Determine the [X, Y] coordinate at the center of the cell enclosing the given text.  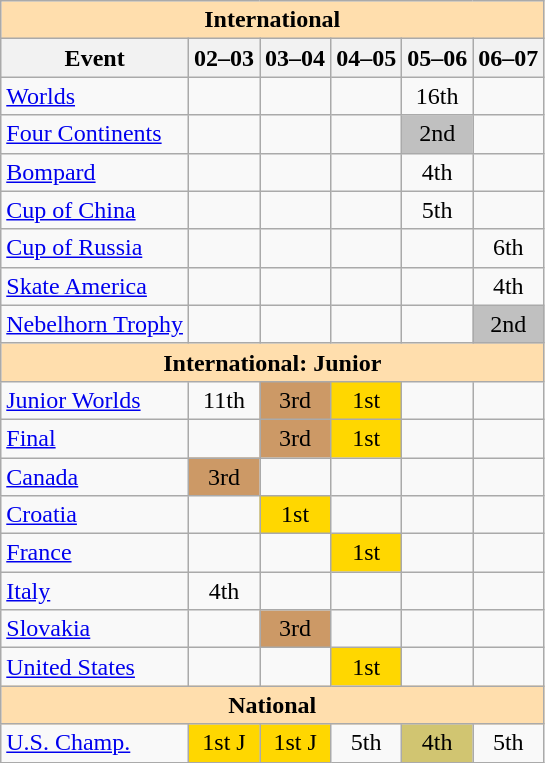
Nebelhorn Trophy [95, 324]
6th [508, 248]
Bompard [95, 172]
Final [95, 438]
02–03 [224, 58]
Event [95, 58]
16th [438, 96]
France [95, 553]
Italy [95, 591]
Croatia [95, 515]
International [272, 20]
03–04 [296, 58]
Canada [95, 477]
Cup of China [95, 210]
Slovakia [95, 629]
Skate America [95, 286]
National [272, 705]
Worlds [95, 96]
04–05 [366, 58]
05–06 [438, 58]
United States [95, 667]
11th [224, 400]
U.S. Champ. [95, 743]
06–07 [508, 58]
Cup of Russia [95, 248]
Four Continents [95, 134]
Junior Worlds [95, 400]
International: Junior [272, 362]
